Extract the [x, y] coordinate from the center of the cell holding the provided text.  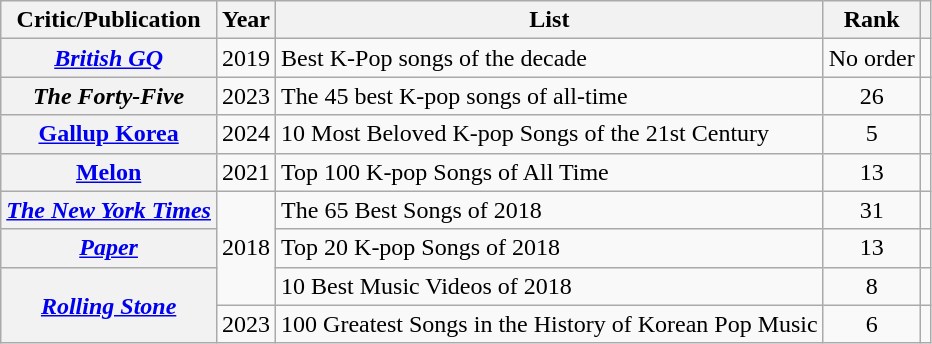
Year [246, 20]
Best K-Pop songs of the decade [550, 58]
Critic/Publication [109, 20]
British GQ [109, 58]
The Forty-Five [109, 96]
10 Best Music Videos of 2018 [550, 286]
Top 20 K-pop Songs of 2018 [550, 248]
2024 [246, 134]
The 65 Best Songs of 2018 [550, 210]
Gallup Korea [109, 134]
2018 [246, 248]
26 [872, 96]
5 [872, 134]
Rolling Stone [109, 305]
2019 [246, 58]
Top 100 K-pop Songs of All Time [550, 172]
No order [872, 58]
8 [872, 286]
100 Greatest Songs in the History of Korean Pop Music [550, 324]
List [550, 20]
Melon [109, 172]
The 45 best K-pop songs of all-time [550, 96]
6 [872, 324]
2021 [246, 172]
Paper [109, 248]
The New York Times [109, 210]
10 Most Beloved K-pop Songs of the 21st Century [550, 134]
Rank [872, 20]
31 [872, 210]
